Detect which cell encompasses the target text, then output its (x, y) center coordinate. 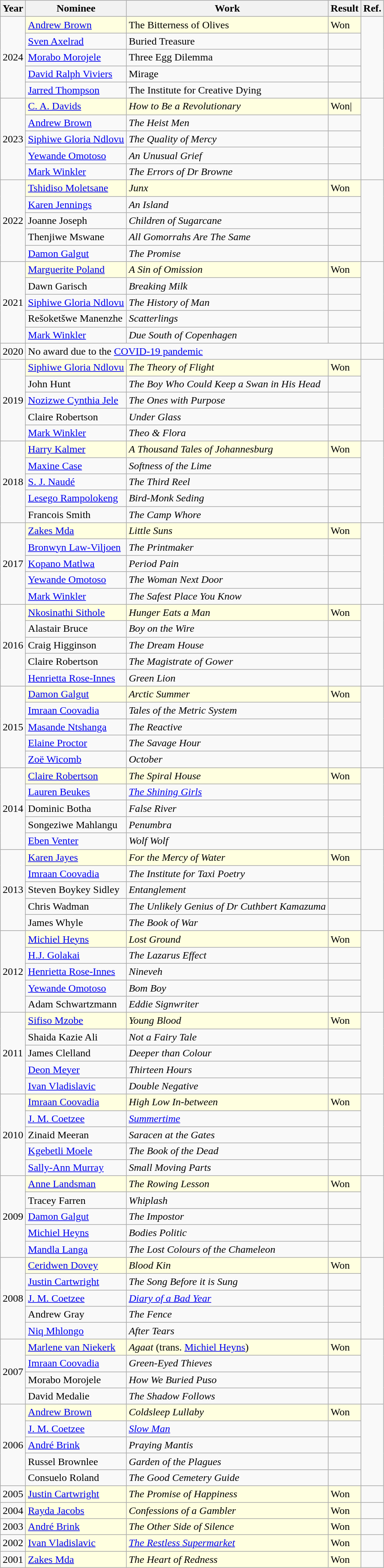
The Fence (227, 1315)
2001 (13, 1559)
Karen Jennings (76, 205)
Kgebetli Moele (76, 1151)
Bird-Monk Seding (227, 498)
Nominee (76, 9)
Saracen at the Gates (227, 1135)
David Medalie (76, 1396)
Junx (227, 188)
S. J. Naudé (76, 482)
Under Glass (227, 416)
Bom Boy (227, 988)
Work (227, 9)
Eddie Signwriter (227, 1004)
Small Moving Parts (227, 1167)
Year (13, 9)
Buried Treasure (227, 41)
Jarred Thompson (76, 90)
Deon Meyer (76, 1070)
No award due to the COVID-19 pandemic (194, 351)
Marguerite Poland (76, 270)
Ref. (372, 9)
Praying Mantis (227, 1445)
2024 (13, 57)
The Boy Who Could Keep a Swan in His Head (227, 384)
Diary of a Bad Year (227, 1298)
How to Be a Revolutionary (227, 106)
Rayda Jacobs (76, 1510)
Boy on the Wire (227, 629)
2004 (13, 1510)
The Heart of Redness (227, 1559)
The Rowing Lesson (227, 1184)
The Theory of Flight (227, 368)
2007 (13, 1372)
The Third Reel (227, 482)
A Sin of Omission (227, 270)
The Other Side of Silence (227, 1527)
Craig Higginson (76, 645)
The Magistrate of Gower (227, 661)
The Savage Hour (227, 743)
For the Mercy of Water (227, 857)
All Gomorrahs Are The Same (227, 237)
Coldsleep Lullaby (227, 1412)
Whiplash (227, 1200)
The Unlikely Genius of Dr Cuthbert Kamazuma (227, 906)
Due South of Copenhagen (227, 335)
2014 (13, 808)
Andrew Gray (76, 1315)
Breaking Milk (227, 286)
Won| (345, 106)
2016 (13, 645)
Songeziwe Mahlangu (76, 825)
2017 (13, 564)
The Dream House (227, 645)
The Lost Colours of the Chameleon (227, 1249)
Shaida Kazie Ali (76, 1037)
The Errors of Dr Browne (227, 172)
2018 (13, 482)
The Spiral House (227, 776)
Consuelo Roland (76, 1478)
2002 (13, 1543)
The Reactive (227, 727)
Sifiso Mzobe (76, 1021)
Double Negative (227, 1086)
Three Egg Dilemma (227, 57)
The Good Cemetery Guide (227, 1478)
2020 (13, 351)
Kopano Matlwa (76, 564)
Penumbra (227, 825)
Green Lion (227, 678)
Softness of the Lime (227, 465)
2013 (13, 890)
The Ones with Purpose (227, 400)
2023 (13, 139)
Sally-Ann Murray (76, 1167)
Blood Kin (227, 1266)
Bodies Politic (227, 1233)
A Thousand Tales of Johannesburg (227, 449)
Not a Fairy Tale (227, 1037)
Thenjiwe Mswane (76, 237)
The Heist Men (227, 123)
Agaat (trans. Michiel Heyns) (227, 1347)
The Camp Whore (227, 515)
The Shining Girls (227, 792)
Alastair Bruce (76, 629)
Maxine Case (76, 465)
Wolf Wolf (227, 841)
Entanglement (227, 890)
2011 (13, 1053)
Anne Landsman (76, 1184)
The Book of the Dead (227, 1151)
Dawn Garisch (76, 286)
Scatterlings (227, 319)
Adam Schwartzmann (76, 1004)
Slow Man (227, 1429)
The Book of War (227, 923)
2021 (13, 302)
Eben Venter (76, 841)
Lesego Rampolokeng (76, 498)
James Whyle (76, 923)
2012 (13, 971)
Francois Smith (76, 515)
The Impostor (227, 1216)
An Island (227, 205)
Russel Brownlee (76, 1461)
Thirteen Hours (227, 1070)
The Quality of Mercy (227, 139)
Lauren Beukes (76, 792)
Chris Wadman (76, 906)
The Institute for Creative Dying (227, 90)
Mirage (227, 74)
False River (227, 808)
Marlene van Niekerk (76, 1347)
The Institute for Taxi Poetry (227, 874)
The Bitterness of Olives (227, 25)
Young Blood (227, 1021)
Dominic Botha (76, 808)
C. A. Davids (76, 106)
Lost Ground (227, 939)
Zoë Wicomb (76, 760)
Joanne Joseph (76, 221)
2022 (13, 220)
2008 (13, 1298)
Result (345, 9)
Nozizwe Cynthia Jele (76, 400)
James Clelland (76, 1053)
Harry Kalmer (76, 449)
Little Suns (227, 531)
Arctic Summer (227, 694)
2005 (13, 1494)
David Ralph Viviers (76, 74)
Hunger Eats a Man (227, 612)
Zinaid Meeran (76, 1135)
Nkosinathi Sithole (76, 612)
How We Buried Puso (227, 1380)
Rešoketšwe Manenzhe (76, 319)
The Printmaker (227, 547)
Garden of the Plagues (227, 1461)
An Unusual Grief (227, 155)
After Tears (227, 1331)
John Hunt (76, 384)
Deeper than Colour (227, 1053)
Summertime (227, 1119)
High Low In-between (227, 1102)
2003 (13, 1527)
Mandla Langa (76, 1249)
Nineveh (227, 971)
Elaine Proctor (76, 743)
The Woman Next Door (227, 580)
October (227, 760)
2015 (13, 727)
Confessions of a Gambler (227, 1510)
2010 (13, 1135)
Ceridwen Dovey (76, 1266)
Period Pain (227, 564)
Green-Eyed Thieves (227, 1363)
The Lazarus Effect (227, 955)
Tales of the Metric System (227, 710)
Theo & Flora (227, 433)
Masande Ntshanga (76, 727)
The Promise of Happiness (227, 1494)
Tracey Farren (76, 1200)
Steven Boykey Sidley (76, 890)
2009 (13, 1216)
Tshidiso Moletsane (76, 188)
2006 (13, 1445)
The Restless Supermarket (227, 1543)
The Shadow Follows (227, 1396)
The History of Man (227, 302)
The Song Before it is Sung (227, 1282)
The Promise (227, 253)
2019 (13, 400)
Children of Sugarcane (227, 221)
Sven Axelrad (76, 41)
H.J. Golakai (76, 955)
The Safest Place You Know (227, 596)
Niq Mhlongo (76, 1331)
Bronwyn Law-Viljoen (76, 547)
Karen Jayes (76, 857)
